Return (x, y) of the center of cell containing provided text 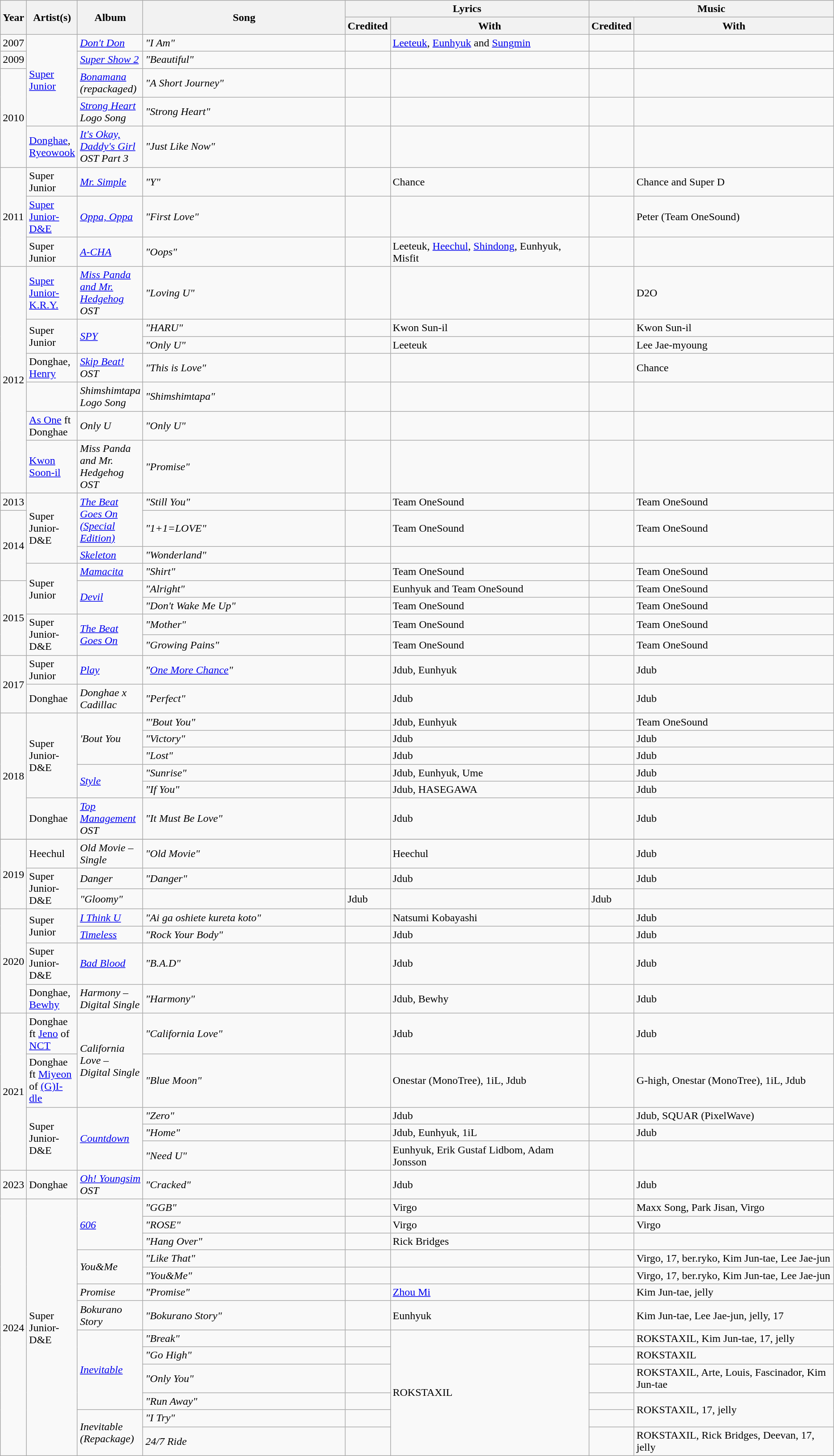
Music (711, 9)
Lyrics (467, 9)
"Perfect" (244, 699)
I Think U (110, 918)
The Beat Goes On (110, 635)
Bokurano Story (110, 1316)
Eunhyuk, Erik Gustaf Lidbom, Adam Jonsson (490, 1155)
Jdub, Bewhy (490, 998)
Kim Jun-tae, jelly (734, 1292)
"Home" (244, 1132)
Danger (110, 878)
"I Am" (244, 43)
"Wonderland" (244, 555)
Jdub, Eunhyuk, Ume (490, 772)
Eunhyuk (490, 1316)
"'Bout You" (244, 722)
California Love – Digital Single (110, 1060)
ROKSTAXIL, 17, jelly (734, 1410)
Top Management OST (110, 819)
Super Show 2 (110, 60)
It's Okay, Daddy's Girl OST Part 3 (110, 147)
"Shirt" (244, 572)
"Run Away" (244, 1401)
Song (244, 17)
2024 (13, 1327)
2010 (13, 118)
Year (13, 17)
"Still You" (244, 502)
Donghae, Bewhy (52, 998)
"Harmony" (244, 998)
Jdub, SQUAR (PixelWave) (734, 1116)
"This is Love" (244, 368)
Mr. Simple (110, 182)
"Alright" (244, 589)
Album (110, 17)
Leeteuk, Eunhyuk and Sungmin (490, 43)
"It Must Be Love" (244, 819)
ROKSTAXIL, Arte, Louis, Fascinador, Kim Jun-tae (734, 1378)
"One More Chance" (244, 669)
"First Love" (244, 217)
Promise (110, 1292)
"Rock Your Body" (244, 935)
Donghae, Henry (52, 368)
2015 (13, 618)
Oppa, Oppa (110, 217)
"Ai ga oshiete kureta koto" (244, 918)
"I Try" (244, 1418)
ROKSTAXIL, Rick Bridges, Deevan, 17, jelly (734, 1441)
Shimshimtapa Logo Song (110, 397)
2009 (13, 60)
Strong Heart Logo Song (110, 111)
Oh! Youngsim OST (110, 1185)
"Need U" (244, 1155)
Kim Jun-tae, Lee Jae-jun, jelly, 17 (734, 1316)
"Cracked" (244, 1185)
Artist(s) (52, 17)
2020 (13, 961)
Lee Jae-myoung (734, 345)
2023 (13, 1185)
As One ft Donghae (52, 426)
"Sunrise" (244, 772)
"Gloomy" (110, 899)
Leeteuk, Heechul, Shindong, Eunhyuk, Misfit (490, 251)
2007 (13, 43)
Donghae, Ryeowook (52, 147)
Donghae x Cadillac (110, 699)
2013 (13, 502)
"Break" (244, 1338)
2011 (13, 217)
2021 (13, 1091)
Don't Don (110, 43)
Style (110, 781)
The Beat Goes On (Special Edition) (110, 520)
"Just Like Now" (244, 147)
"Zero" (244, 1116)
"Beautiful" (244, 60)
Skeleton (110, 555)
"Blue Moon" (244, 1080)
606 (110, 1224)
"Victory" (244, 738)
Super Junior-K.R.Y. (52, 292)
Onestar (MonoTree), 1iL, Jdub (490, 1080)
Bad Blood (110, 964)
"Like That" (244, 1259)
Countdown (110, 1138)
2018 (13, 776)
Jdub, HASEGAWA (490, 790)
"Lost" (244, 755)
'Bout You (110, 738)
Bonamana (repackaged) (110, 83)
"Y" (244, 182)
Donghae ft Miyeon of (G)I-dle (52, 1080)
Devil (110, 597)
"If You" (244, 790)
Old Movie – Single (110, 854)
"Go High" (244, 1355)
You&Me (110, 1267)
"GGB" (244, 1207)
"Mother" (244, 624)
Zhou Mi (490, 1292)
Only U (110, 426)
"A Short Journey" (244, 83)
2012 (13, 380)
Rick Bridges (490, 1242)
Play (110, 669)
A-CHA (110, 251)
Harmony – Digital Single (110, 998)
G-high, Onestar (MonoTree), 1iL, Jdub (734, 1080)
Eunhyuk and Team OneSound (490, 589)
"Shimshimtapa" (244, 397)
Mamacita (110, 572)
Jdub, Eunhyuk, 1iL (490, 1132)
Maxx Song, Park Jisan, Virgo (734, 1207)
"HARU" (244, 328)
"Oops" (244, 251)
Inevitable (Repackage) (110, 1432)
"Hang Over" (244, 1242)
24/7 Ride (244, 1441)
Chance and Super D (734, 182)
"Danger" (244, 878)
ROKSTAXIL, Kim Jun-tae, 17, jelly (734, 1338)
"ROSE" (244, 1224)
"Bokurano Story" (244, 1316)
"Loving U" (244, 292)
"1+1=LOVE" (244, 529)
"Growing Pains" (244, 645)
SPY (110, 336)
Leeteuk (490, 345)
"B.A.D" (244, 964)
Natsumi Kobayashi (490, 918)
"Strong Heart" (244, 111)
Donghae ft Jeno of NCT (52, 1034)
"Don't Wake Me Up" (244, 606)
Peter (Team OneSound) (734, 217)
2019 (13, 874)
D2O (734, 292)
"You&Me" (244, 1276)
Skip Beat! OST (110, 368)
"California Love" (244, 1034)
Kwon Soon-il (52, 467)
2017 (13, 684)
Timeless (110, 935)
2014 (13, 545)
Inevitable (110, 1370)
"Old Movie" (244, 854)
"Only You" (244, 1378)
